Scan for the cell matching the given text and deliver its (x, y) coordinate at center. 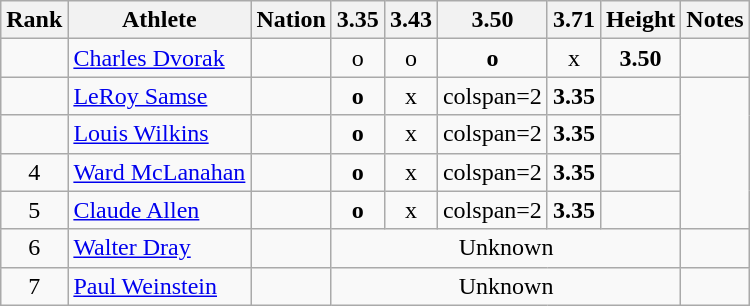
3.43 (410, 20)
Athlete (160, 20)
Walter Dray (160, 248)
6 (34, 248)
Ward McLanahan (160, 172)
Notes (715, 20)
Nation (291, 20)
3.71 (574, 20)
LeRoy Samse (160, 96)
Height (640, 20)
7 (34, 286)
4 (34, 172)
Charles Dvorak (160, 58)
Louis Wilkins (160, 134)
5 (34, 210)
Paul Weinstein (160, 286)
Rank (34, 20)
Claude Allen (160, 210)
